Determine the (X, Y) coordinate at the center of the cell enclosing the given text.  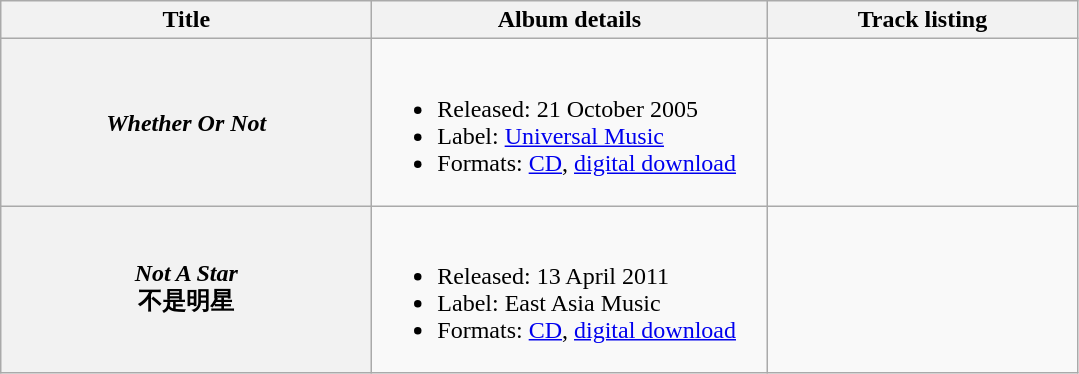
Whether Or Not (186, 122)
Track listing (922, 20)
Album details (570, 20)
Not A Star 不是明星 (186, 290)
Released: 13 April 2011Label: East Asia MusicFormats: CD, digital download (570, 290)
Released: 21 October 2005Label: Universal MusicFormats: CD, digital download (570, 122)
Title (186, 20)
